Pinpoint the cell where the given text exists, returning its (X, Y) midpoint coordinate. 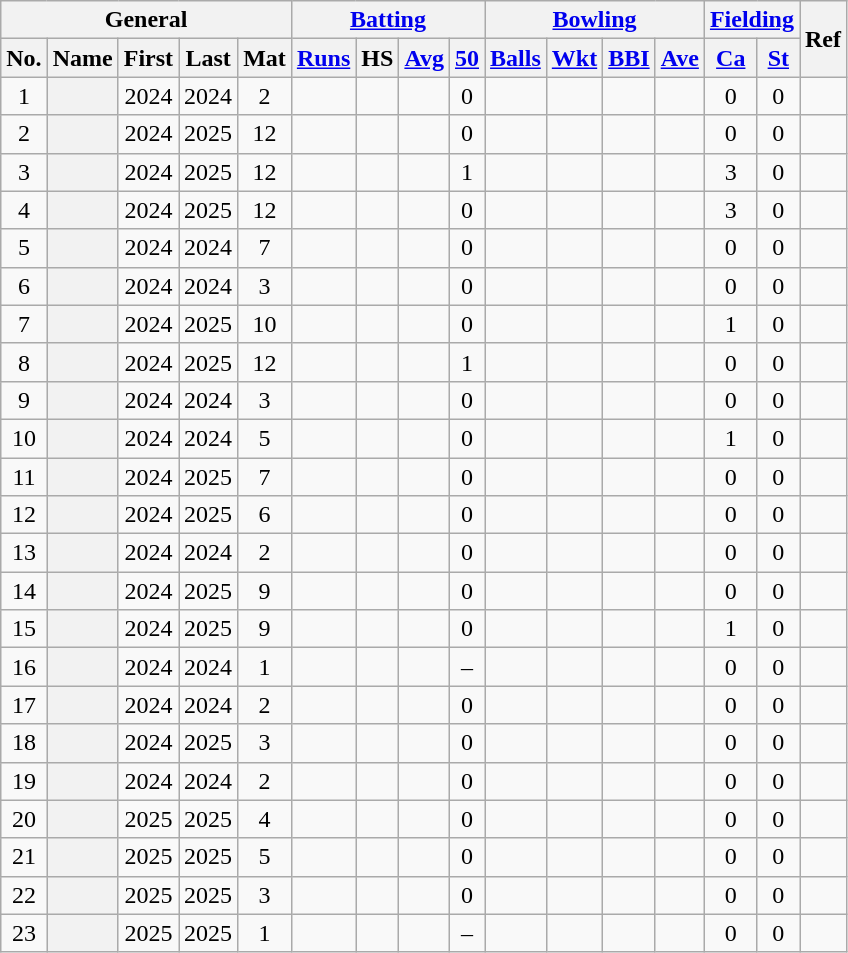
22 (24, 895)
21 (24, 857)
General (146, 20)
15 (24, 629)
No. (24, 58)
20 (24, 819)
11 (24, 477)
Last (208, 58)
Bowling (595, 20)
Name (82, 58)
Runs (323, 58)
8 (24, 362)
First (148, 58)
Mat (265, 58)
23 (24, 933)
18 (24, 743)
Fielding (752, 20)
Wkt (574, 58)
Balls (516, 58)
BBI (629, 58)
19 (24, 781)
Avg (424, 58)
Ref (824, 39)
14 (24, 591)
HS (378, 58)
50 (466, 58)
St (778, 58)
Ca (730, 58)
Ave (680, 58)
16 (24, 667)
13 (24, 553)
Batting (388, 20)
17 (24, 705)
